Pinpoint the cell where the given text exists, returning its (x, y) midpoint coordinate. 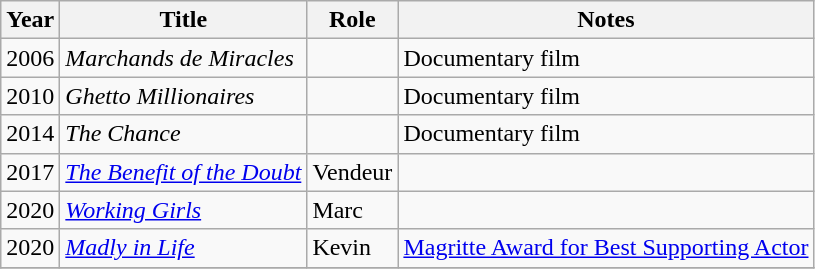
Vendeur (352, 172)
Working Girls (184, 210)
2017 (30, 172)
The Benefit of the Doubt (184, 172)
The Chance (184, 134)
Kevin (352, 248)
Year (30, 20)
Ghetto Millionaires (184, 96)
Marchands de Miracles (184, 58)
Notes (606, 20)
2006 (30, 58)
Marc (352, 210)
Title (184, 20)
Magritte Award for Best Supporting Actor (606, 248)
2014 (30, 134)
Role (352, 20)
Madly in Life (184, 248)
2010 (30, 96)
